Locate the cell with the specified text and output its [X, Y] center coordinate. 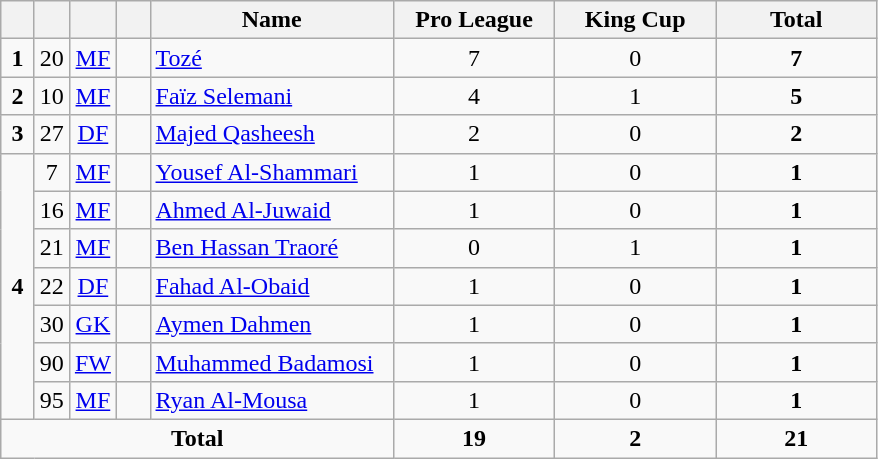
19 [474, 438]
10 [52, 96]
Tozé [272, 58]
King Cup [636, 20]
3 [18, 134]
GK [92, 324]
Muhammed Badamosi [272, 362]
90 [52, 362]
30 [52, 324]
27 [52, 134]
Faïz Selemani [272, 96]
Ahmed Al-Juwaid [272, 210]
Aymen Dahmen [272, 324]
20 [52, 58]
5 [796, 96]
95 [52, 400]
Pro League [474, 20]
FW [92, 362]
16 [52, 210]
22 [52, 286]
Yousef Al-Shammari [272, 172]
Majed Qasheesh [272, 134]
Ryan Al-Mousa [272, 400]
Name [272, 20]
Ben Hassan Traoré [272, 248]
Fahad Al-Obaid [272, 286]
